For the text-containing cell, return its midpoint in (X, Y) coordinate format. 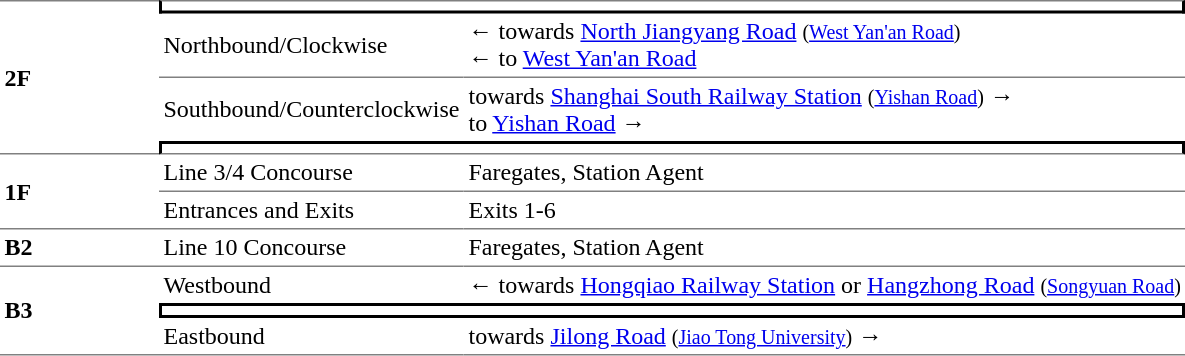
← towards Hongqiao Railway Station or Hangzhong Road (Songyuan Road) (824, 285)
towards Jilong Road (Jiao Tong University) → (824, 337)
B3 (80, 311)
Northbound/Clockwise (312, 46)
Line 3/4 Concourse (312, 173)
Southbound/Counterclockwise (312, 110)
B2 (80, 249)
Westbound (312, 285)
Entrances and Exits (312, 211)
Line 10 Concourse (312, 249)
towards Shanghai South Railway Station (Yishan Road) → to Yishan Road → (824, 110)
2F (80, 77)
← towards North Jiangyang Road (West Yan'an Road)← to West Yan'an Road (824, 46)
Exits 1-6 (824, 211)
Eastbound (312, 337)
1F (80, 192)
